Detect which cell encompasses the target text, then output its [X, Y] center coordinate. 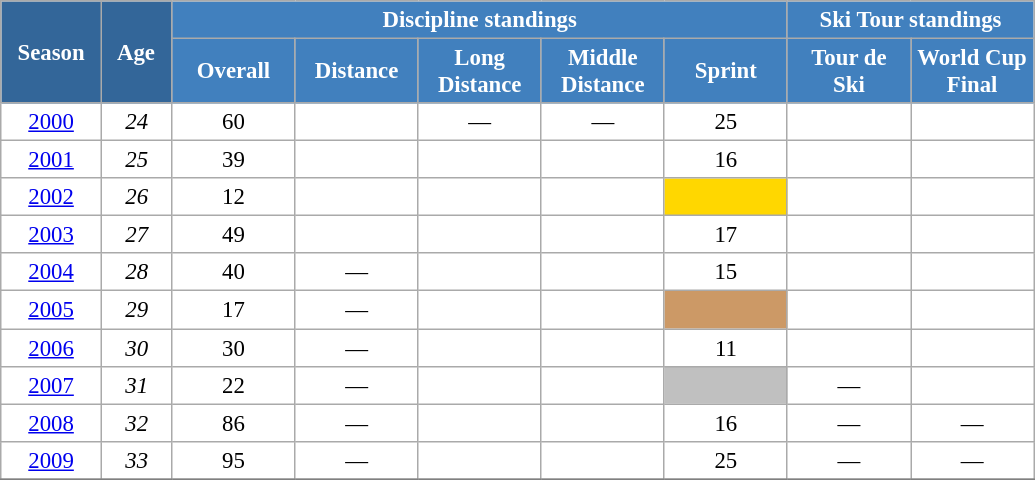
49 [234, 235]
2007 [52, 385]
32 [136, 423]
2001 [52, 160]
95 [234, 460]
Long Distance [480, 72]
31 [136, 385]
Ski Tour standings [910, 20]
29 [136, 310]
39 [234, 160]
2000 [52, 122]
2006 [52, 348]
2009 [52, 460]
Age [136, 52]
22 [234, 385]
Tour deSki [848, 72]
33 [136, 460]
2003 [52, 235]
Discipline standings [480, 20]
Distance [356, 72]
12 [234, 197]
27 [136, 235]
2004 [52, 273]
11 [726, 348]
2002 [52, 197]
26 [136, 197]
Season [52, 52]
2008 [52, 423]
Overall [234, 72]
40 [234, 273]
2005 [52, 310]
60 [234, 122]
World CupFinal [972, 72]
24 [136, 122]
15 [726, 273]
28 [136, 273]
Sprint [726, 72]
Middle Distance [602, 72]
86 [234, 423]
